Detect which cell encompasses the target text, then output its [x, y] center coordinate. 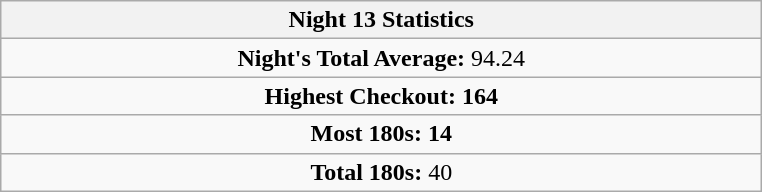
Night's Total Average: 94.24 [382, 58]
Most 180s: 14 [382, 134]
Total 180s: 40 [382, 172]
Highest Checkout: 164 [382, 96]
Night 13 Statistics [382, 20]
